Locate the cell with the specified text and output its (X, Y) center coordinate. 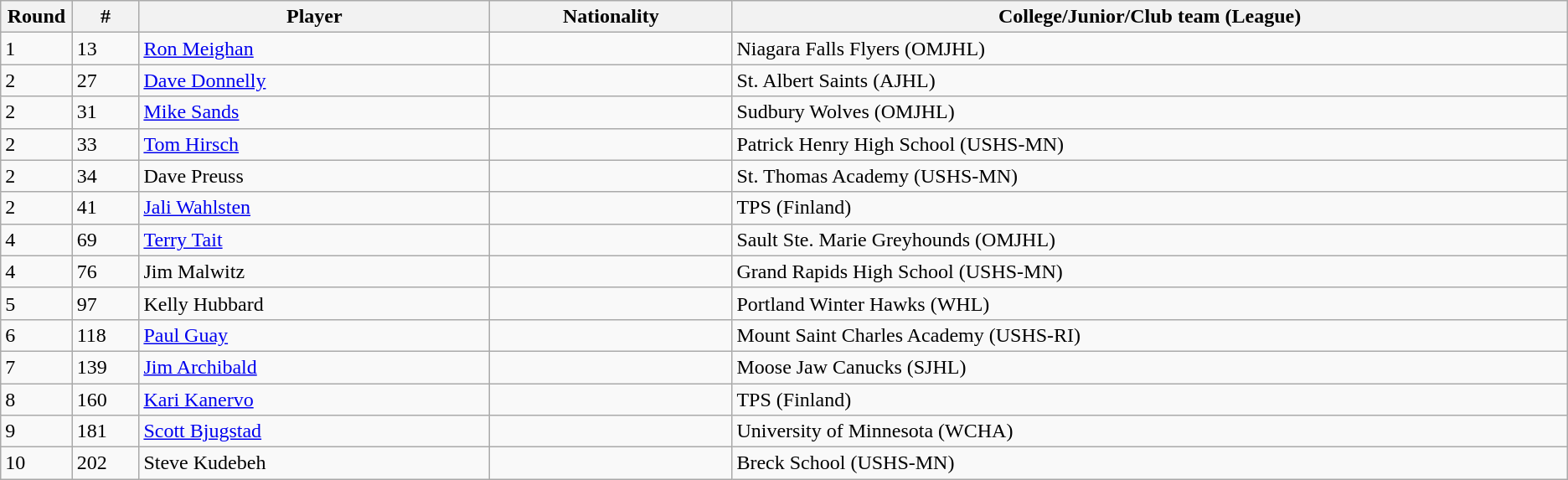
97 (106, 303)
8 (37, 400)
# (106, 17)
Grand Rapids High School (USHS-MN) (1149, 271)
Paul Guay (315, 335)
Scott Bjugstad (315, 431)
13 (106, 49)
Patrick Henry High School (USHS-MN) (1149, 144)
76 (106, 271)
6 (37, 335)
Round (37, 17)
160 (106, 400)
34 (106, 176)
Niagara Falls Flyers (OMJHL) (1149, 49)
Sudbury Wolves (OMJHL) (1149, 112)
Player (315, 17)
10 (37, 463)
St. Thomas Academy (USHS-MN) (1149, 176)
5 (37, 303)
Portland Winter Hawks (WHL) (1149, 303)
Dave Preuss (315, 176)
Kelly Hubbard (315, 303)
Jim Malwitz (315, 271)
1 (37, 49)
31 (106, 112)
Breck School (USHS-MN) (1149, 463)
Sault Ste. Marie Greyhounds (OMJHL) (1149, 240)
College/Junior/Club team (League) (1149, 17)
Jali Wahlsten (315, 208)
139 (106, 367)
9 (37, 431)
7 (37, 367)
41 (106, 208)
Tom Hirsch (315, 144)
Mike Sands (315, 112)
Ron Meighan (315, 49)
33 (106, 144)
27 (106, 80)
Nationality (611, 17)
Kari Kanervo (315, 400)
Mount Saint Charles Academy (USHS-RI) (1149, 335)
202 (106, 463)
181 (106, 431)
St. Albert Saints (AJHL) (1149, 80)
Jim Archibald (315, 367)
69 (106, 240)
118 (106, 335)
Moose Jaw Canucks (SJHL) (1149, 367)
Steve Kudebeh (315, 463)
Terry Tait (315, 240)
Dave Donnelly (315, 80)
University of Minnesota (WCHA) (1149, 431)
